Provide the (X, Y) coordinate of the cell's center where the given text is located.  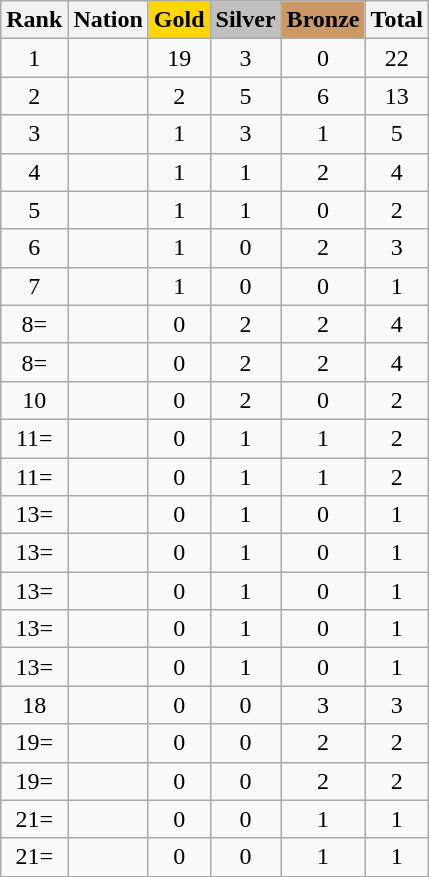
18 (34, 705)
22 (397, 58)
19 (179, 58)
Silver (246, 20)
Bronze (323, 20)
Rank (34, 20)
Gold (179, 20)
13 (397, 96)
Nation (108, 20)
7 (34, 286)
10 (34, 400)
Total (397, 20)
